Output the [x, y] coordinate of the center of the cell containing the given text.  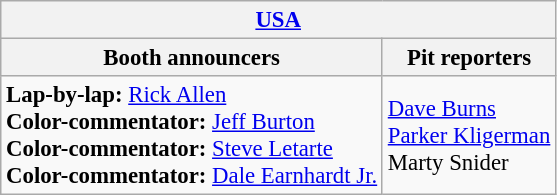
Booth announcers [192, 58]
Dave BurnsParker KligermanMarty Snider [468, 136]
Lap-by-lap: Rick AllenColor-commentator: Jeff BurtonColor-commentator: Steve LetarteColor-commentator: Dale Earnhardt Jr. [192, 136]
Pit reporters [468, 58]
USA [278, 20]
